Return (X, Y) of the center of cell containing provided text 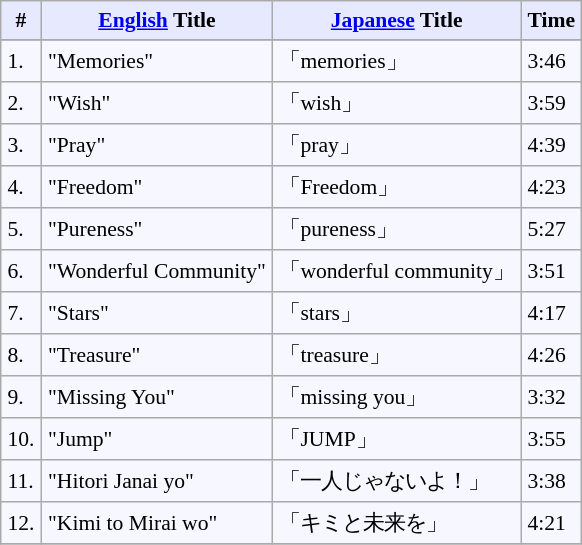
3:32 (552, 397)
7. (21, 313)
"Jump" (156, 439)
"Missing You" (156, 397)
8. (21, 355)
3:38 (552, 481)
4:17 (552, 313)
3:46 (552, 61)
6. (21, 271)
1. (21, 61)
「キミと未来を」 (397, 523)
"Hitori Janai yo" (156, 481)
Time (552, 20)
3:59 (552, 103)
"Treasure" (156, 355)
5:27 (552, 229)
「wonderful community」 (397, 271)
「一人じゃないよ！」 (397, 481)
12. (21, 523)
「stars」 (397, 313)
4:23 (552, 187)
"Wish" (156, 103)
4:21 (552, 523)
「wish」 (397, 103)
"Memories" (156, 61)
「memories」 (397, 61)
"Kimi to Mirai wo" (156, 523)
4. (21, 187)
「treasure」 (397, 355)
"Wonderful Community" (156, 271)
"Pray" (156, 145)
「Freedom」 (397, 187)
# (21, 20)
2. (21, 103)
Japanese Title (397, 20)
3. (21, 145)
3:51 (552, 271)
5. (21, 229)
「JUMP」 (397, 439)
4:39 (552, 145)
9. (21, 397)
10. (21, 439)
「pureness」 (397, 229)
「missing you」 (397, 397)
"Freedom" (156, 187)
"Pureness" (156, 229)
「pray」 (397, 145)
3:55 (552, 439)
"Stars" (156, 313)
English Title (156, 20)
4:26 (552, 355)
11. (21, 481)
